Return the [X, Y] coordinate for the center point of the cell that contains the specified text.  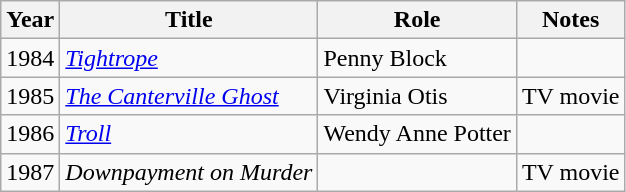
Role [417, 20]
1986 [30, 134]
Wendy Anne Potter [417, 134]
Penny Block [417, 58]
Title [189, 20]
1985 [30, 96]
Downpayment on Murder [189, 172]
Tightrope [189, 58]
1984 [30, 58]
Troll [189, 134]
Notes [570, 20]
Year [30, 20]
1987 [30, 172]
Virginia Otis [417, 96]
The Canterville Ghost [189, 96]
